Locate the cell with the specified text and output its [x, y] center coordinate. 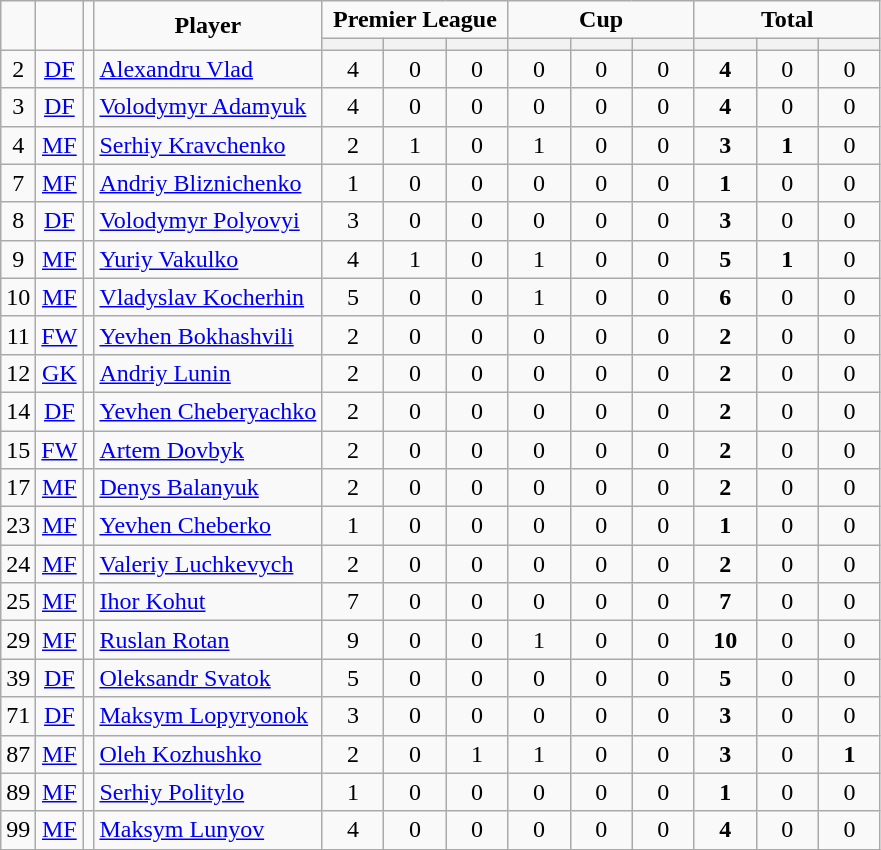
Maksym Lopyryonok [208, 716]
Andriy Lunin [208, 373]
GK [60, 373]
Yevhen Cheberyachko [208, 411]
12 [18, 373]
Maksym Lunyov [208, 830]
25 [18, 602]
Artem Dovbyk [208, 449]
Volodymyr Polyovyi [208, 221]
Denys Balanyuk [208, 488]
Yuriy Vakulko [208, 259]
87 [18, 754]
Cup [601, 20]
Ruslan Rotan [208, 640]
6 [725, 297]
17 [18, 488]
8 [18, 221]
23 [18, 526]
Volodymyr Adamyuk [208, 107]
99 [18, 830]
Player [208, 26]
71 [18, 716]
24 [18, 564]
Oleh Kozhushko [208, 754]
39 [18, 678]
Total [787, 20]
Yevhen Cheberko [208, 526]
Serhiy Politylo [208, 792]
Oleksandr Svatok [208, 678]
14 [18, 411]
Valeriy Luchkevych [208, 564]
Yevhen Bokhashvili [208, 335]
Alexandru Vlad [208, 69]
29 [18, 640]
15 [18, 449]
Andriy Bliznichenko [208, 183]
Premier League [415, 20]
89 [18, 792]
Serhiy Kravchenko [208, 145]
Vladyslav Kocherhin [208, 297]
Ihor Kohut [208, 602]
11 [18, 335]
